Scan for the cell matching the given text and deliver its (x, y) coordinate at center. 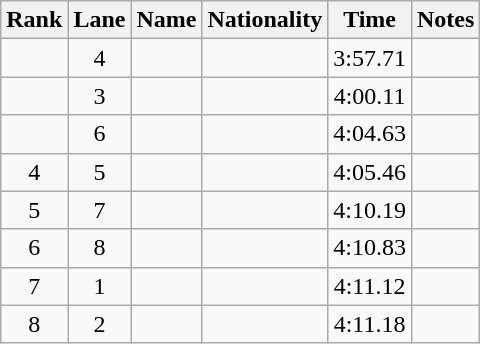
Nationality (265, 20)
Rank (34, 20)
4:10.83 (370, 248)
4:04.63 (370, 134)
3:57.71 (370, 58)
4:11.18 (370, 324)
4:00.11 (370, 96)
Lane (100, 20)
4:11.12 (370, 286)
Notes (445, 20)
4:10.19 (370, 210)
Name (166, 20)
4:05.46 (370, 172)
3 (100, 96)
1 (100, 286)
Time (370, 20)
2 (100, 324)
